Extract the [x, y] coordinate from the center of the cell holding the provided text.  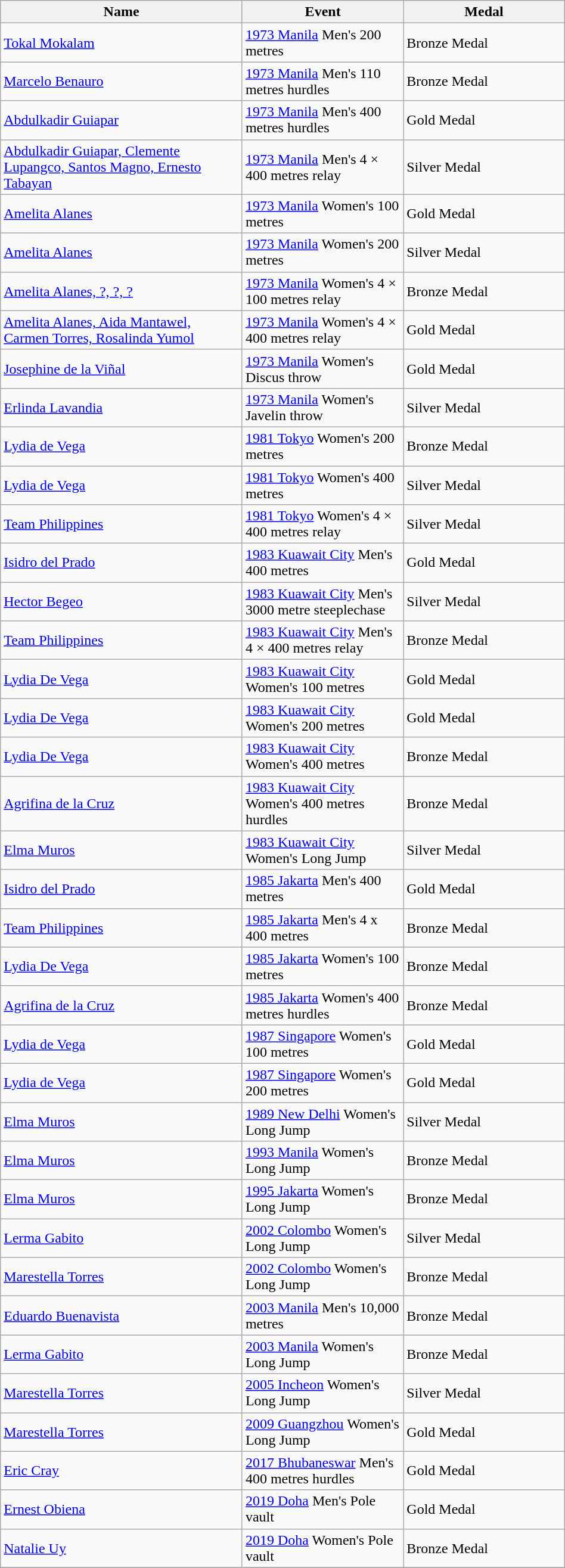
Natalie Uy [122, 1548]
2019 Doha Men's Pole vault [322, 1509]
1983 Kuawait City Women's 400 metres [322, 757]
1983 Kuawait City Women's 400 metres hurdles [322, 803]
Erlinda Lavandia [122, 408]
1993 Manila Women's Long Jump [322, 1161]
2003 Manila Women's Long Jump [322, 1354]
Josephine de la Viñal [122, 368]
Tokal Mokalam [122, 43]
1973 Manila Women's 200 metres [322, 253]
2003 Manila Men's 10,000 metres [322, 1316]
Marcelo Benauro [122, 81]
1973 Manila Women's 4 × 400 metres relay [322, 330]
1973 Manila Women's Discus throw [322, 368]
1973 Manila Men's 200 metres [322, 43]
Medal [484, 12]
1973 Manila Women's 4 × 100 metres relay [322, 291]
2017 Bhubaneswar Men's 400 metres hurdles [322, 1471]
1983 Kuawait City Men's 4 × 400 metres relay [322, 640]
1987 Singapore Women's 200 metres [322, 1082]
1987 Singapore Women's 100 metres [322, 1044]
1973 Manila Men's 400 metres hurdles [322, 120]
2009 Guangzhou Women's Long Jump [322, 1432]
1973 Manila Men's 4 × 400 metres relay [322, 167]
1983 Kuawait City Men's 3000 metre steeplechase [322, 602]
Abdulkadir Guiapar, Clemente Lupangco, Santos Magno, Ernesto Tabayan [122, 167]
1985 Jakarta Women's 100 metres [322, 967]
2019 Doha Women's Pole vault [322, 1548]
1983 Kuawait City Women's Long Jump [322, 850]
1973 Manila Women's 100 metres [322, 213]
1983 Kuawait City Men's 400 metres [322, 563]
1989 New Delhi Women's Long Jump [322, 1122]
2005 Incheon Women's Long Jump [322, 1393]
Eduardo Buenavista [122, 1316]
1981 Tokyo Women's 200 metres [322, 446]
Name [122, 12]
Ernest Obiena [122, 1509]
1973 Manila Men's 110 metres hurdles [322, 81]
Eric Cray [122, 1471]
1983 Kuawait City Women's 100 metres [322, 679]
Amelita Alanes, ?, ?, ? [122, 291]
1985 Jakarta Women's 400 metres hurdles [322, 1005]
Event [322, 12]
1985 Jakarta Men's 400 metres [322, 889]
1981 Tokyo Women's 4 × 400 metres relay [322, 524]
1981 Tokyo Women's 400 metres [322, 485]
1983 Kuawait City Women's 200 metres [322, 718]
Amelita Alanes, Aida Mantawel, Carmen Torres, Rosalinda Yumol [122, 330]
Hector Begeo [122, 602]
Abdulkadir Guiapar [122, 120]
1995 Jakarta Women's Long Jump [322, 1199]
1985 Jakarta Men's 4 x 400 metres [322, 927]
1973 Manila Women's Javelin throw [322, 408]
